Extract the [x, y] coordinate from the center of the cell holding the provided text.  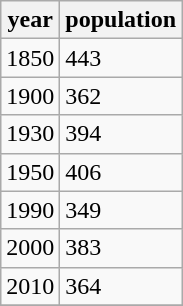
1850 [30, 58]
1950 [30, 172]
1930 [30, 134]
406 [121, 172]
2010 [30, 286]
383 [121, 248]
1900 [30, 96]
2000 [30, 248]
394 [121, 134]
364 [121, 286]
1990 [30, 210]
population [121, 20]
362 [121, 96]
349 [121, 210]
year [30, 20]
443 [121, 58]
